Detect which cell encompasses the target text, then output its [x, y] center coordinate. 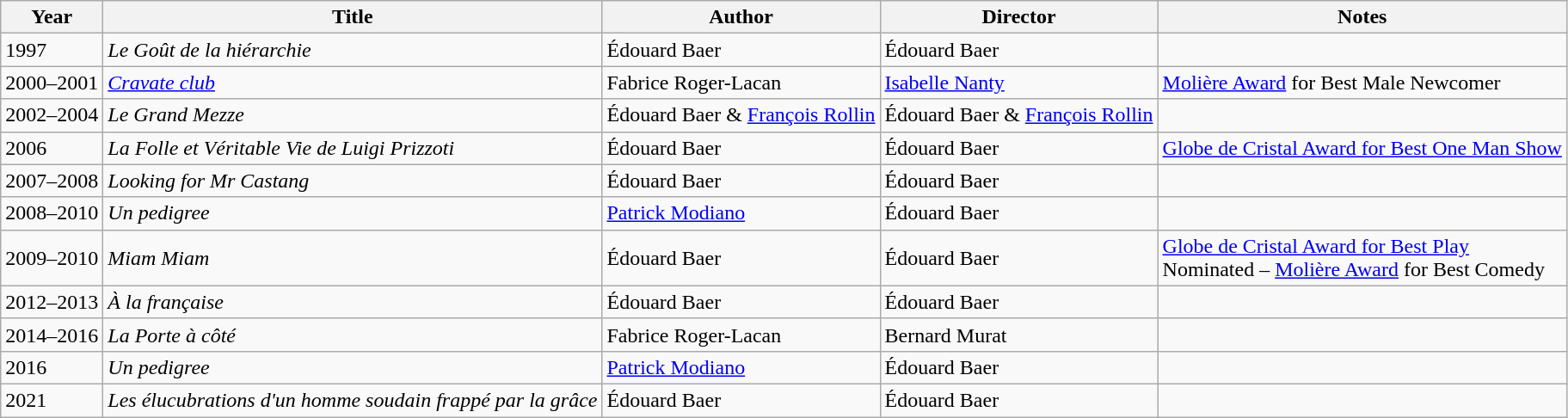
Director [1018, 17]
2002–2004 [52, 115]
2014–2016 [52, 335]
2012–2013 [52, 302]
2006 [52, 148]
Bernard Murat [1018, 335]
La Porte à côté [353, 335]
Le Goût de la hiérarchie [353, 50]
Le Grand Mezze [353, 115]
Cravate club [353, 83]
Looking for Mr Castang [353, 181]
2007–2008 [52, 181]
Isabelle Nanty [1018, 83]
Year [52, 17]
2009–2010 [52, 258]
Notes [1362, 17]
1997 [52, 50]
À la française [353, 302]
2016 [52, 367]
Les élucubrations d'un homme soudain frappé par la grâce [353, 400]
Globe de Cristal Award for Best PlayNominated – Molière Award for Best Comedy [1362, 258]
2008–2010 [52, 213]
Author [741, 17]
La Folle et Véritable Vie de Luigi Prizzoti [353, 148]
2021 [52, 400]
Molière Award for Best Male Newcomer [1362, 83]
Miam Miam [353, 258]
Title [353, 17]
Globe de Cristal Award for Best One Man Show [1362, 148]
2000–2001 [52, 83]
